Output the [x, y] coordinate of the center of the cell containing the given text.  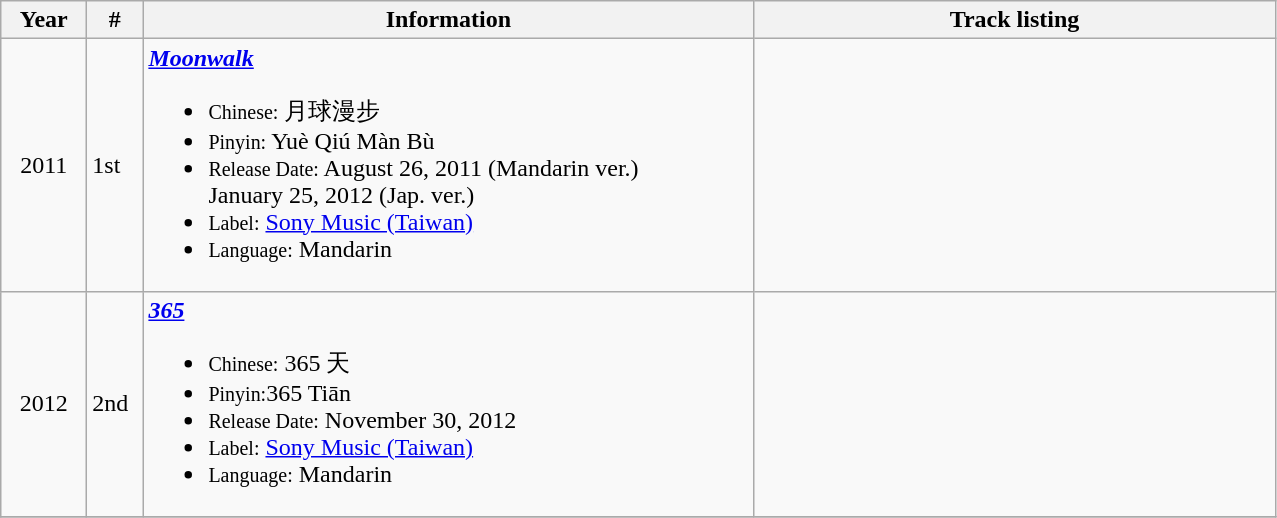
# [115, 20]
1st [115, 166]
Track listing [1014, 20]
2012 [44, 404]
2nd [115, 404]
Information [448, 20]
365Chinese: 365 天Pinyin:365 TiānRelease Date: November 30, 2012Label: Sony Music (Taiwan)Language: Mandarin [448, 404]
2011 [44, 166]
Year [44, 20]
